Provide the (x, y) coordinate of the cell's center where the given text is located.  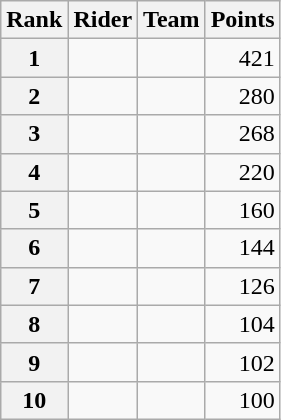
5 (34, 210)
8 (34, 324)
102 (242, 362)
4 (34, 172)
Team (172, 20)
9 (34, 362)
280 (242, 96)
1 (34, 58)
Points (242, 20)
100 (242, 400)
144 (242, 248)
7 (34, 286)
160 (242, 210)
10 (34, 400)
2 (34, 96)
268 (242, 134)
220 (242, 172)
126 (242, 286)
Rank (34, 20)
6 (34, 248)
421 (242, 58)
Rider (103, 20)
3 (34, 134)
104 (242, 324)
